Output the (X, Y) coordinate of the center of the cell containing the given text.  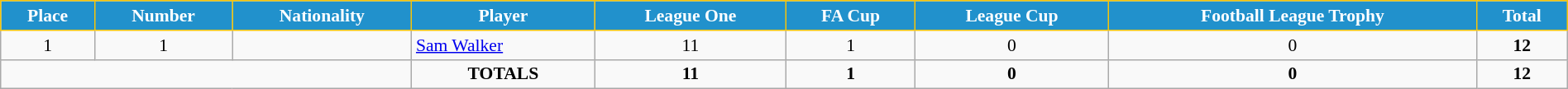
Nationality (323, 16)
League One (691, 16)
Football League Trophy (1293, 16)
FA Cup (850, 16)
League Cup (1011, 16)
Place (48, 16)
Sam Walker (503, 45)
TOTALS (503, 74)
Total (1522, 16)
Player (503, 16)
Number (163, 16)
